Determine the [X, Y] coordinate at the center of the cell enclosing the given text.  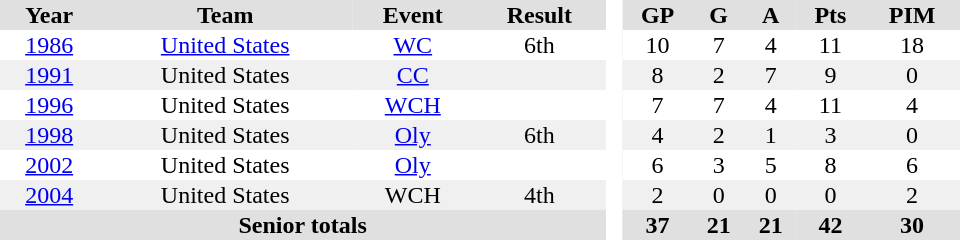
1991 [49, 75]
1996 [49, 105]
Result [540, 15]
Event [412, 15]
Year [49, 15]
1986 [49, 45]
9 [830, 75]
G [719, 15]
2002 [49, 165]
2004 [49, 195]
42 [830, 225]
A [771, 15]
37 [658, 225]
GP [658, 15]
Team [225, 15]
18 [912, 45]
5 [771, 165]
Senior totals [302, 225]
30 [912, 225]
PIM [912, 15]
4th [540, 195]
Pts [830, 15]
CC [412, 75]
10 [658, 45]
WC [412, 45]
1 [771, 135]
1998 [49, 135]
